From the cell containing the given text, extract its center point as [x, y] coordinate. 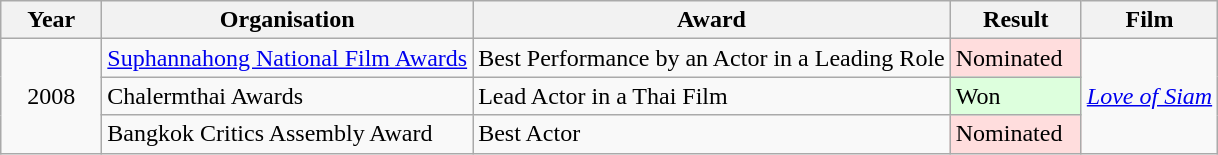
Organisation [288, 20]
Award [712, 20]
2008 [52, 96]
Won [1016, 96]
Best Actor [712, 134]
Chalermthai Awards [288, 96]
Result [1016, 20]
Year [52, 20]
Best Performance by an Actor in a Leading Role [712, 58]
Suphannahong National Film Awards [288, 58]
Film [1149, 20]
Love of Siam [1149, 96]
Bangkok Critics Assembly Award [288, 134]
Lead Actor in a Thai Film [712, 96]
